Return [X, Y] of the center of cell containing provided text 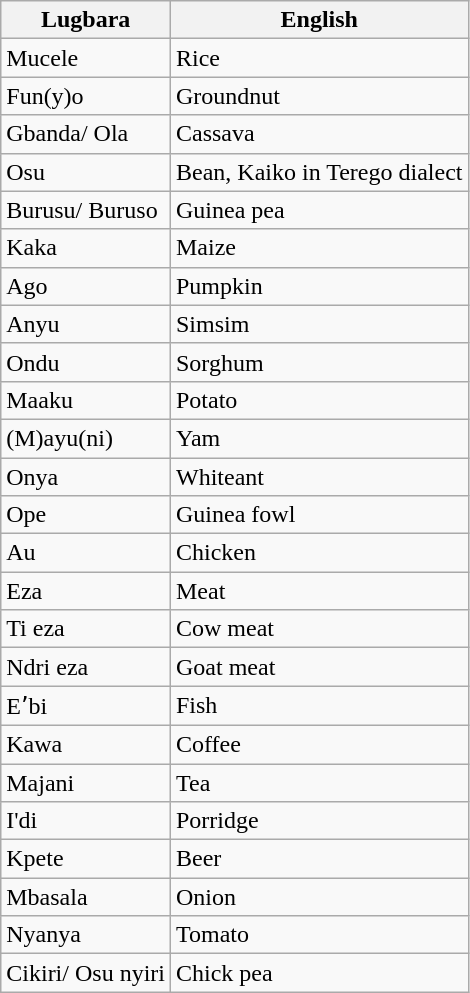
Coffee [319, 744]
Nyanya [86, 935]
Whiteant [319, 477]
Ondu [86, 362]
(M)ayu(ni) [86, 438]
Ope [86, 515]
Gbanda/ Ola [86, 134]
Cow meat [319, 629]
Ti eza [86, 629]
Porridge [319, 821]
Eʼbi [86, 706]
Kpete [86, 859]
I'di [86, 821]
Meat [319, 591]
Fish [319, 706]
Chick pea [319, 973]
Yam [319, 438]
Lugbara [86, 20]
Guinea pea [319, 210]
Onion [319, 897]
Mucele [86, 58]
Fun(y)o [86, 96]
Cikiri/ Osu nyiri [86, 973]
Mbasala [86, 897]
Majani [86, 783]
Sorghum [319, 362]
Kaka [86, 248]
Burusu/ Buruso [86, 210]
Chicken [319, 553]
Simsim [319, 324]
Cassava [319, 134]
Maize [319, 248]
Ago [86, 286]
Eza [86, 591]
Potato [319, 400]
Pumpkin [319, 286]
Goat meat [319, 667]
Kawa [86, 744]
Bean, Kaiko in Terego dialect [319, 172]
Tea [319, 783]
Ndri eza [86, 667]
Beer [319, 859]
Tomato [319, 935]
Guinea fowl [319, 515]
Maaku [86, 400]
Anyu [86, 324]
Au [86, 553]
English [319, 20]
Osu [86, 172]
Groundnut [319, 96]
Onya [86, 477]
Rice [319, 58]
